Return [X, Y] of the center of cell containing provided text 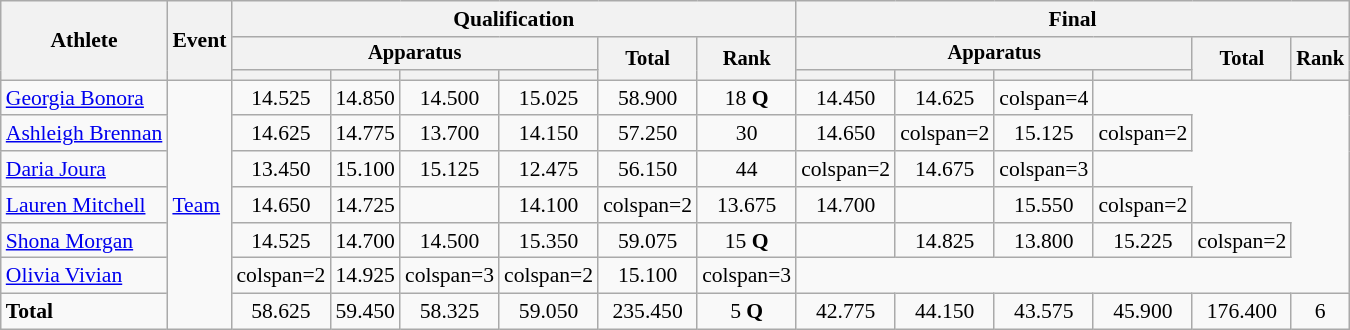
14.100 [548, 205]
44 [746, 169]
Daria Joura [84, 169]
15 Q [746, 241]
56.150 [648, 169]
15.550 [1044, 205]
6 [1320, 312]
45.900 [1142, 312]
30 [746, 134]
59.050 [548, 312]
Georgia Bonora [84, 98]
13.675 [746, 205]
Olivia Vivian [84, 276]
colspan=4 [1044, 98]
14.825 [944, 241]
58.625 [280, 312]
176.400 [1242, 312]
Lauren Mitchell [84, 205]
58.900 [648, 98]
14.450 [846, 98]
42.775 [846, 312]
Final [1072, 19]
59.450 [364, 312]
15.350 [548, 241]
Athlete [84, 40]
44.150 [944, 312]
15.225 [1142, 241]
Shona Morgan [84, 241]
Ashleigh Brennan [84, 134]
57.250 [648, 134]
235.450 [648, 312]
15.025 [548, 98]
13.800 [1044, 241]
18 Q [746, 98]
14.775 [364, 134]
5 Q [746, 312]
14.725 [364, 205]
Event [199, 40]
58.325 [450, 312]
13.450 [280, 169]
14.150 [548, 134]
14.925 [364, 276]
14.675 [944, 169]
59.075 [648, 241]
14.850 [364, 98]
12.475 [548, 169]
Team [199, 204]
Qualification [514, 19]
43.575 [1044, 312]
13.700 [450, 134]
